Return the (X, Y) coordinate for the center point of the cell that contains the specified text.  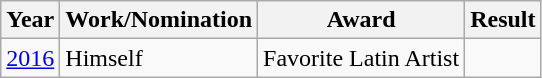
2016 (30, 58)
Favorite Latin Artist (362, 58)
Year (30, 20)
Work/Nomination (159, 20)
Result (503, 20)
Himself (159, 58)
Award (362, 20)
